Return the (x, y) coordinate for the center point of the cell that contains the specified text.  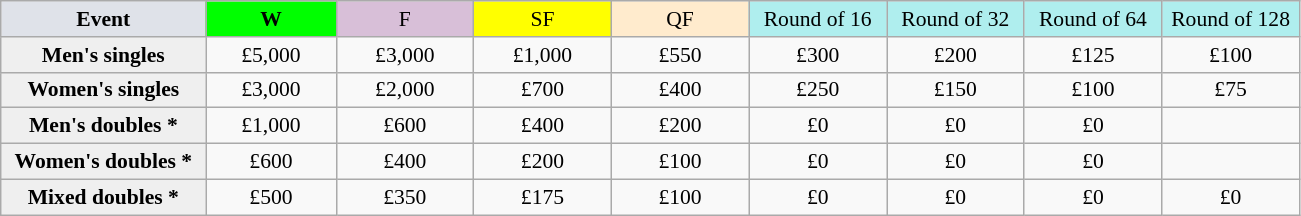
£300 (818, 55)
Round of 64 (1093, 19)
£125 (1093, 55)
£350 (405, 197)
£150 (955, 90)
Men's doubles * (104, 126)
£75 (1231, 90)
£250 (818, 90)
£5,000 (271, 55)
Event (104, 19)
QF (680, 19)
Round of 32 (955, 19)
£550 (680, 55)
£700 (543, 90)
£2,000 (405, 90)
Men's singles (104, 55)
£175 (543, 197)
F (405, 19)
£500 (271, 197)
Round of 16 (818, 19)
W (271, 19)
Round of 128 (1231, 19)
SF (543, 19)
Women's singles (104, 90)
Women's doubles * (104, 162)
Mixed doubles * (104, 197)
